Output the [x, y] coordinate of the center of the cell containing the given text.  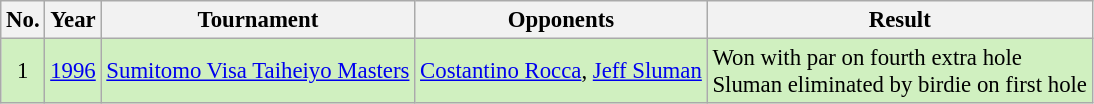
Opponents [561, 20]
1 [23, 72]
Won with par on fourth extra holeSluman eliminated by birdie on first hole [900, 72]
1996 [73, 72]
No. [23, 20]
Year [73, 20]
Result [900, 20]
Sumitomo Visa Taiheiyo Masters [258, 72]
Tournament [258, 20]
Costantino Rocca, Jeff Sluman [561, 72]
